From the cell containing the given text, extract its center point as [X, Y] coordinate. 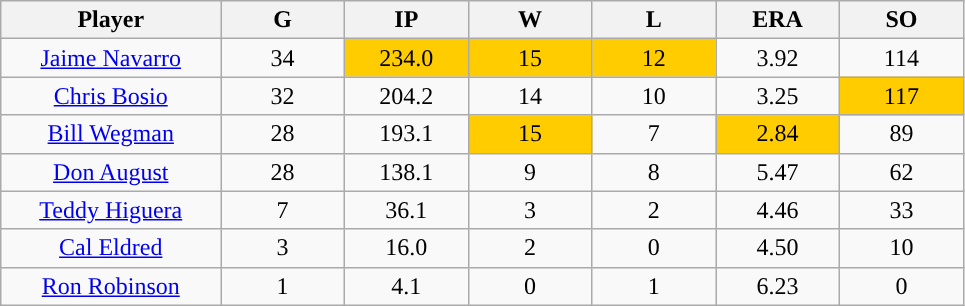
Cal Eldred [111, 248]
Ron Robinson [111, 286]
9 [530, 172]
IP [406, 20]
G [283, 20]
16.0 [406, 248]
117 [901, 96]
5.47 [778, 172]
4.1 [406, 286]
Player [111, 20]
12 [654, 58]
14 [530, 96]
62 [901, 172]
89 [901, 134]
193.1 [406, 134]
6.23 [778, 286]
138.1 [406, 172]
Chris Bosio [111, 96]
234.0 [406, 58]
34 [283, 58]
Don August [111, 172]
33 [901, 210]
3.25 [778, 96]
Jaime Navarro [111, 58]
Teddy Higuera [111, 210]
8 [654, 172]
2.84 [778, 134]
204.2 [406, 96]
ERA [778, 20]
4.46 [778, 210]
114 [901, 58]
36.1 [406, 210]
L [654, 20]
W [530, 20]
SO [901, 20]
32 [283, 96]
3.92 [778, 58]
Bill Wegman [111, 134]
4.50 [778, 248]
